Search for the cell housing the specified text and yield its (X, Y) center coordinate. 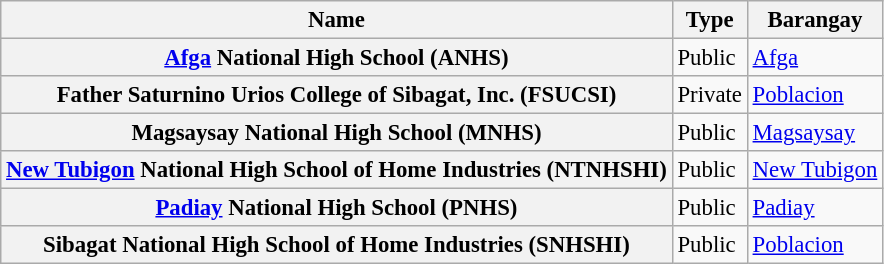
Padiay National High School (PNHS) (336, 208)
Magsaysay (814, 133)
Sibagat National High School of Home Industries (SNHSHI) (336, 245)
Type (710, 20)
Private (710, 95)
Afga National High School (ANHS) (336, 58)
Afga (814, 58)
Padiay (814, 208)
New Tubigon (814, 170)
Barangay (814, 20)
Name (336, 20)
New Tubigon National High School of Home Industries (NTNHSHI) (336, 170)
Father Saturnino Urios College of Sibagat, Inc. (FSUCSI) (336, 95)
Magsaysay National High School (MNHS) (336, 133)
